Extract the [x, y] coordinate from the center of the cell holding the provided text.  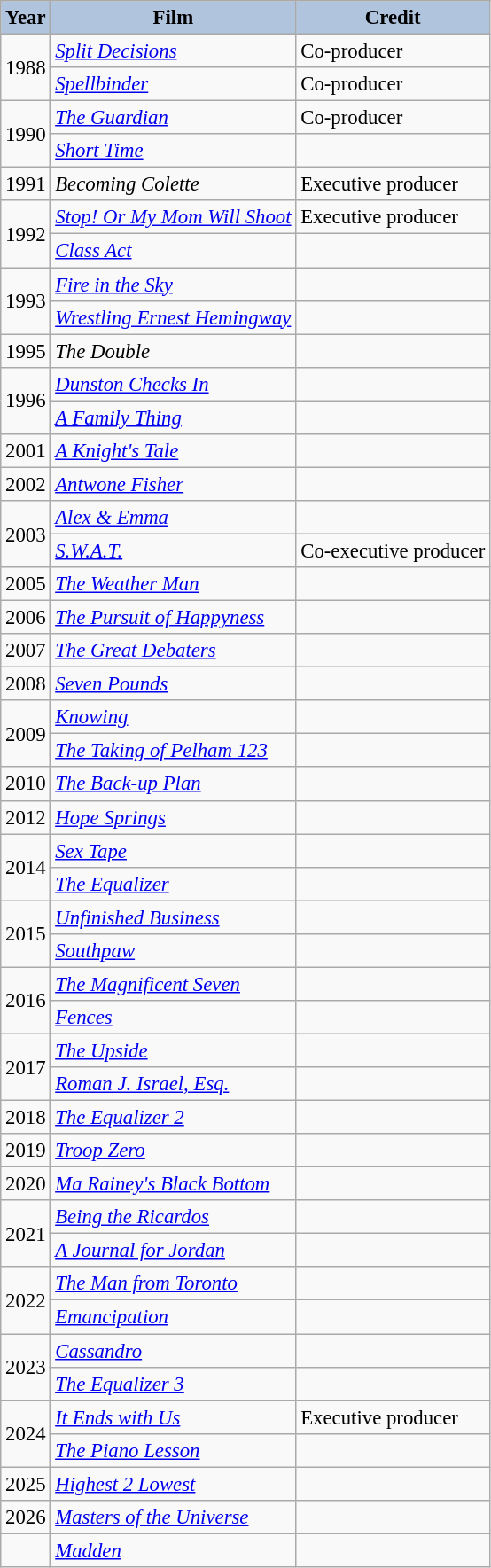
Fences [174, 1018]
Co-executive producer [394, 550]
1990 [26, 135]
Wrestling Ernest Hemingway [174, 317]
The Upside [174, 1050]
Roman J. Israel, Esq. [174, 1084]
1995 [26, 351]
The Weather Man [174, 584]
Ma Rainey's Black Bottom [174, 1184]
The Equalizer 2 [174, 1118]
Emancipation [174, 1317]
2017 [26, 1067]
Dunston Checks In [174, 384]
A Journal for Jordan [174, 1251]
Knowing [174, 717]
Antwone Fisher [174, 484]
2012 [26, 817]
Southpaw [174, 951]
The Equalizer 3 [174, 1384]
Short Time [174, 151]
Fire in the Sky [174, 285]
Highest 2 Lowest [174, 1484]
A Family Thing [174, 417]
Spellbinder [174, 84]
Madden [174, 1550]
Sex Tape [174, 851]
2021 [26, 1234]
Becoming Colette [174, 184]
2026 [26, 1517]
Credit [394, 18]
Stop! Or My Mom Will Shoot [174, 217]
Unfinished Business [174, 917]
2007 [26, 651]
It Ends with Us [174, 1417]
The Double [174, 351]
Split Decisions [174, 51]
2003 [26, 534]
2019 [26, 1151]
Hope Springs [174, 817]
2022 [26, 1301]
The Equalizer [174, 884]
The Man from Toronto [174, 1284]
2014 [26, 867]
1992 [26, 234]
Being the Ricardos [174, 1217]
S.W.A.T. [174, 550]
The Magnificent Seven [174, 984]
Year [26, 18]
The Pursuit of Happyness [174, 618]
2010 [26, 784]
Cassandro [174, 1351]
1993 [26, 301]
The Great Debaters [174, 651]
2016 [26, 1000]
Film [174, 18]
2023 [26, 1367]
1991 [26, 184]
1988 [26, 67]
1996 [26, 401]
Seven Pounds [174, 684]
2008 [26, 684]
2006 [26, 618]
The Back-up Plan [174, 784]
2015 [26, 934]
Class Act [174, 251]
2018 [26, 1118]
A Knight's Tale [174, 451]
2025 [26, 1484]
2002 [26, 484]
2024 [26, 1434]
2020 [26, 1184]
Masters of the Universe [174, 1517]
The Piano Lesson [174, 1450]
2005 [26, 584]
The Guardian [174, 118]
2009 [26, 734]
Troop Zero [174, 1151]
The Taking of Pelham 123 [174, 751]
Alex & Emma [174, 518]
2001 [26, 451]
